Capture the cell that displays the provided text and extract its (x, y) central coordinate. 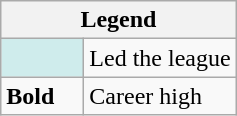
Led the league (160, 58)
Bold (42, 96)
Legend (118, 20)
Career high (160, 96)
